Detect which cell encompasses the target text, then output its [x, y] center coordinate. 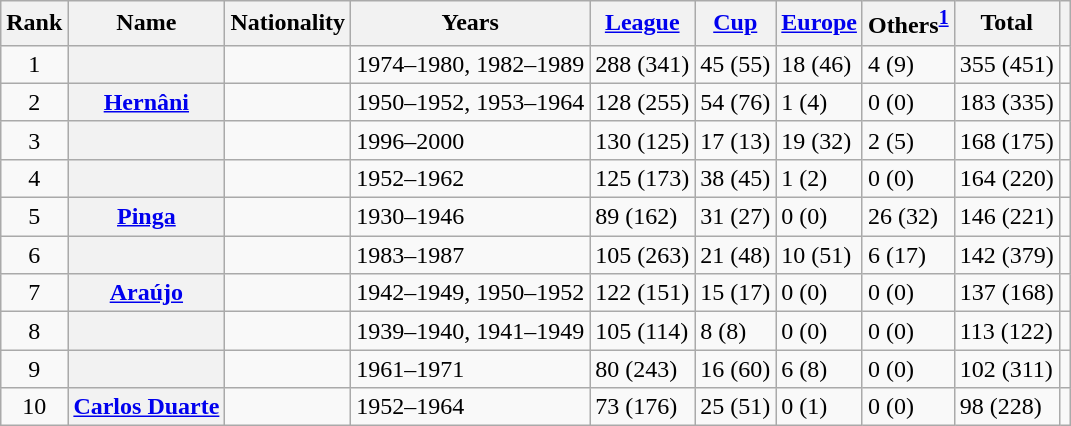
183 (335) [1006, 102]
1930–1946 [470, 217]
26 (32) [908, 217]
1952–1964 [470, 407]
Years [470, 24]
19 (32) [820, 140]
73 (176) [642, 407]
Europe [820, 24]
Total [1006, 24]
125 (173) [642, 178]
Cup [736, 24]
98 (228) [1006, 407]
1974–1980, 1982–1989 [470, 64]
1961–1971 [470, 369]
2 (5) [908, 140]
Nationality [288, 24]
9 [34, 369]
4 (9) [908, 64]
Hernâni [146, 102]
Name [146, 24]
355 (451) [1006, 64]
8 (8) [736, 331]
1952–1962 [470, 178]
122 (151) [642, 293]
1983–1987 [470, 255]
6 (8) [820, 369]
League [642, 24]
Pinga [146, 217]
80 (243) [642, 369]
130 (125) [642, 140]
288 (341) [642, 64]
1996–2000 [470, 140]
128 (255) [642, 102]
10 (51) [820, 255]
146 (221) [1006, 217]
105 (114) [642, 331]
1950–1952, 1953–1964 [470, 102]
45 (55) [736, 64]
4 [34, 178]
31 (27) [736, 217]
38 (45) [736, 178]
7 [34, 293]
137 (168) [1006, 293]
113 (122) [1006, 331]
1 [34, 64]
10 [34, 407]
Araújo [146, 293]
25 (51) [736, 407]
Carlos Duarte [146, 407]
168 (175) [1006, 140]
Rank [34, 24]
5 [34, 217]
6 [34, 255]
54 (76) [736, 102]
3 [34, 140]
18 (46) [820, 64]
2 [34, 102]
21 (48) [736, 255]
1939–1940, 1941–1949 [470, 331]
17 (13) [736, 140]
105 (263) [642, 255]
102 (311) [1006, 369]
15 (17) [736, 293]
164 (220) [1006, 178]
8 [34, 331]
0 (1) [820, 407]
1 (2) [820, 178]
1942–1949, 1950–1952 [470, 293]
1 (4) [820, 102]
89 (162) [642, 217]
16 (60) [736, 369]
142 (379) [1006, 255]
Others1 [908, 24]
6 (17) [908, 255]
